Identify which cell holds the provided text, then report its [x, y] central coordinate. 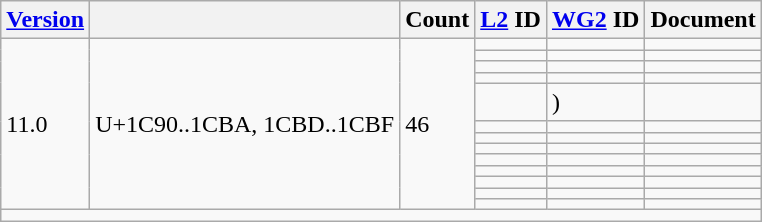
46 [438, 124]
Count [438, 20]
) [595, 102]
L2 ID [511, 20]
Document [703, 20]
U+1C90..1CBA, 1CBD..1CBF [245, 124]
Version [46, 20]
WG2 ID [595, 20]
11.0 [46, 124]
